Determine the [X, Y] coordinate at the center of the cell enclosing the given text.  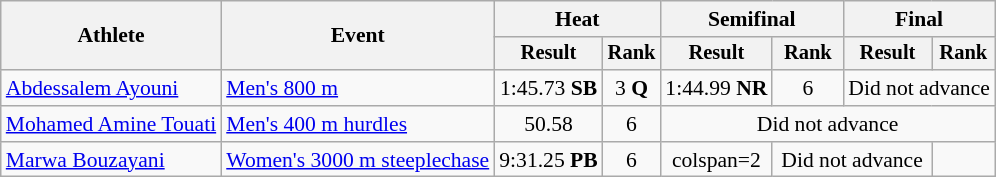
50.58 [548, 124]
Mohamed Amine Touati [111, 124]
1:44.99 NR [716, 88]
Men's 800 m [358, 88]
Athlete [111, 36]
Men's 400 m hurdles [358, 124]
Abdessalem Ayouni [111, 88]
Semifinal [752, 19]
1:45.73 SB [548, 88]
Final [919, 19]
Event [358, 36]
Heat [577, 19]
3 Q [632, 88]
